Identify which cell holds the provided text, then report its [X, Y] central coordinate. 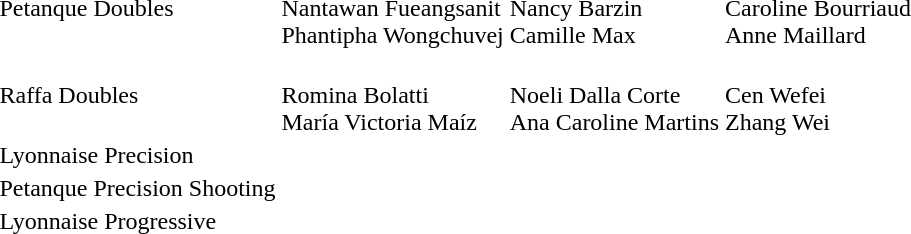
Noeli Dalla Corte Ana Caroline Martins [614, 95]
Romina Bolatti María Victoria Maíz [392, 95]
